Search for the cell housing the specified text and yield its (x, y) center coordinate. 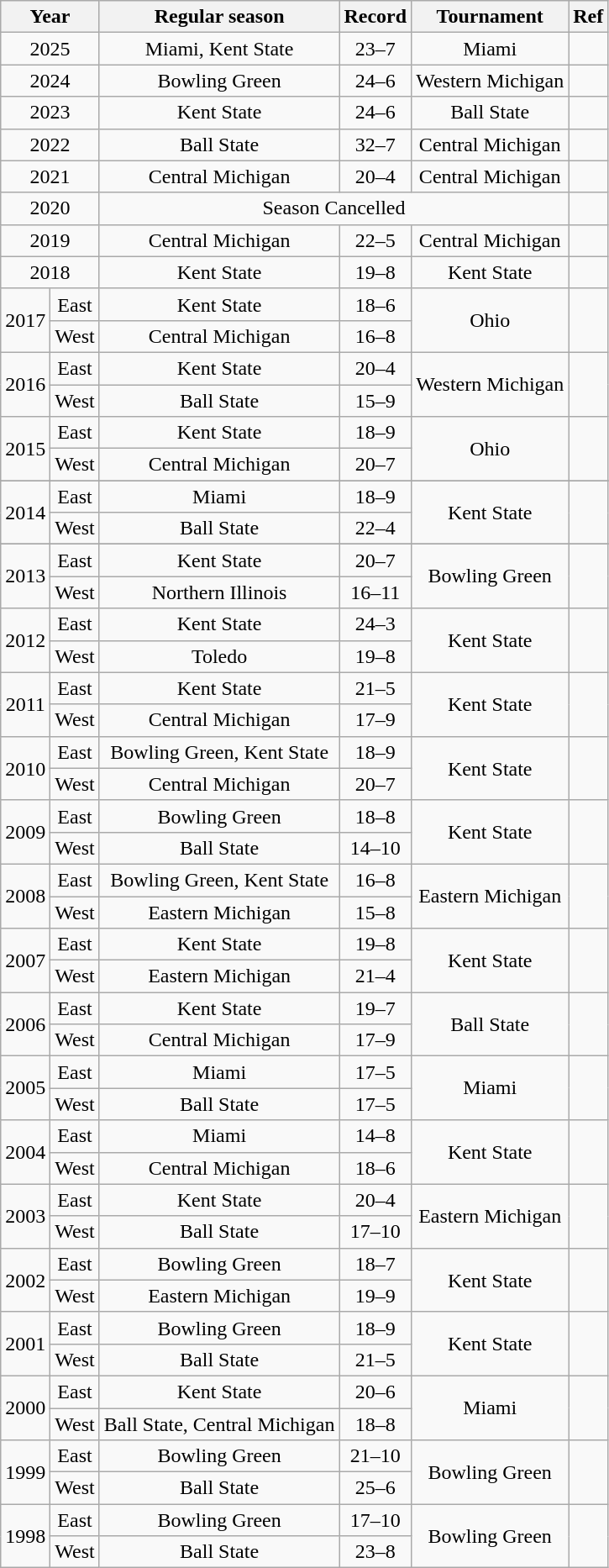
2023 (50, 113)
2019 (50, 240)
Tournament (491, 17)
1999 (25, 1472)
19–7 (375, 1008)
25–6 (375, 1488)
Miami, Kent State (219, 49)
2007 (25, 960)
16–11 (375, 592)
2005 (25, 1088)
2013 (25, 576)
1998 (25, 1536)
23–7 (375, 49)
2016 (25, 384)
2018 (50, 272)
2020 (50, 208)
20–6 (375, 1392)
2012 (25, 640)
23–8 (375, 1552)
2017 (25, 320)
15–8 (375, 912)
Toledo (219, 656)
Northern Illinois (219, 592)
2024 (50, 81)
18–7 (375, 1264)
14–8 (375, 1136)
2022 (50, 145)
21–10 (375, 1456)
2002 (25, 1280)
Year (50, 17)
2009 (25, 832)
2004 (25, 1152)
2001 (25, 1344)
2021 (50, 176)
19–9 (375, 1296)
Ball State, Central Michigan (219, 1424)
2015 (25, 449)
Season Cancelled (333, 208)
2000 (25, 1408)
2014 (25, 513)
22–5 (375, 240)
Ref (588, 17)
22–4 (375, 529)
2006 (25, 1024)
2011 (25, 704)
Record (375, 17)
2003 (25, 1216)
2025 (50, 49)
Regular season (219, 17)
21–4 (375, 976)
32–7 (375, 145)
2008 (25, 896)
2010 (25, 768)
15–9 (375, 401)
24–3 (375, 624)
14–10 (375, 848)
